Return (X, Y) of the center of cell containing provided text 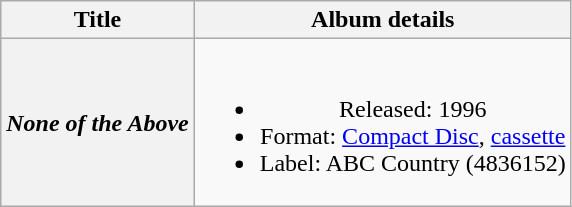
Album details (382, 20)
None of the Above (98, 122)
Title (98, 20)
Released: 1996Format: Compact Disc, cassetteLabel: ABC Country (4836152) (382, 122)
